Locate the cell with the specified text and output its [x, y] center coordinate. 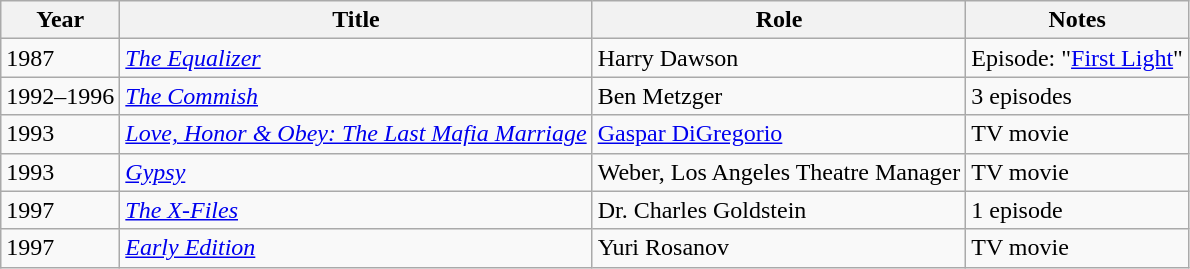
Weber, Los Angeles Theatre Manager [779, 172]
3 episodes [1078, 96]
Notes [1078, 20]
Episode: "First Light" [1078, 58]
Harry Dawson [779, 58]
1992–1996 [60, 96]
Gypsy [356, 172]
Yuri Rosanov [779, 248]
The Equalizer [356, 58]
Early Edition [356, 248]
Title [356, 20]
1987 [60, 58]
Year [60, 20]
The Commish [356, 96]
Ben Metzger [779, 96]
Gaspar DiGregorio [779, 134]
Role [779, 20]
Love, Honor & Obey: The Last Mafia Marriage [356, 134]
Dr. Charles Goldstein [779, 210]
The X-Files [356, 210]
1 episode [1078, 210]
